Return (X, Y) of the center of cell containing provided text 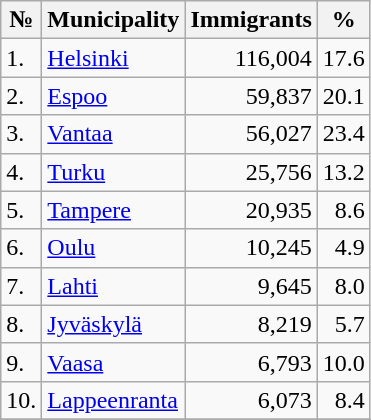
Espoo (114, 96)
8.4 (344, 400)
№ (22, 20)
Vantaa (114, 134)
% (344, 20)
25,756 (251, 172)
5. (22, 210)
23.4 (344, 134)
8. (22, 324)
17.6 (344, 58)
Jyväskylä (114, 324)
Vaasa (114, 362)
116,004 (251, 58)
59,837 (251, 96)
4. (22, 172)
20,935 (251, 210)
20.1 (344, 96)
Turku (114, 172)
8.0 (344, 286)
9,645 (251, 286)
4.9 (344, 248)
Oulu (114, 248)
13.2 (344, 172)
Immigrants (251, 20)
8,219 (251, 324)
6,793 (251, 362)
9. (22, 362)
Lappeenranta (114, 400)
10. (22, 400)
6,073 (251, 400)
5.7 (344, 324)
6. (22, 248)
Municipality (114, 20)
Helsinki (114, 58)
10.0 (344, 362)
8.6 (344, 210)
2. (22, 96)
10,245 (251, 248)
1. (22, 58)
7. (22, 286)
3. (22, 134)
Tampere (114, 210)
56,027 (251, 134)
Lahti (114, 286)
